Provide the [X, Y] coordinate of the cell's center where the given text is located.  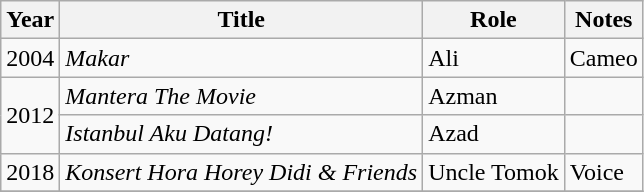
Title [242, 20]
Uncle Tomok [494, 172]
Year [30, 20]
Ali [494, 58]
Konsert Hora Horey Didi & Friends [242, 172]
Role [494, 20]
Makar [242, 58]
Azman [494, 96]
Mantera The Movie [242, 96]
Azad [494, 134]
2012 [30, 115]
2018 [30, 172]
Istanbul Aku Datang! [242, 134]
Cameo [604, 58]
Notes [604, 20]
2004 [30, 58]
Voice [604, 172]
